Extract the (x, y) coordinate from the center of the cell holding the provided text.  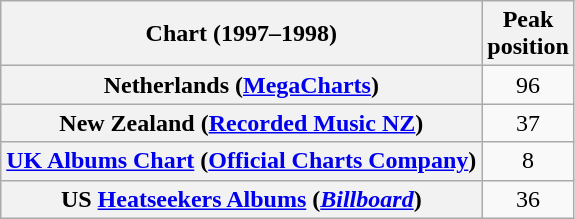
UK Albums Chart (Official Charts Company) (242, 161)
New Zealand (Recorded Music NZ) (242, 123)
Netherlands (MegaCharts) (242, 85)
96 (528, 85)
US Heatseekers Albums (Billboard) (242, 199)
36 (528, 199)
37 (528, 123)
Peakposition (528, 34)
Chart (1997–1998) (242, 34)
8 (528, 161)
